From the cell containing the given text, extract its center point as [x, y] coordinate. 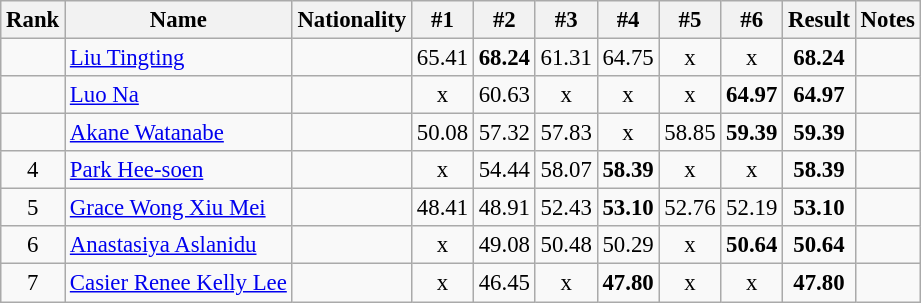
57.83 [566, 133]
#2 [504, 20]
Luo Na [179, 95]
52.76 [690, 208]
61.31 [566, 58]
50.08 [443, 133]
64.75 [628, 58]
48.91 [504, 208]
60.63 [504, 95]
#6 [752, 20]
Notes [888, 20]
#3 [566, 20]
46.45 [504, 283]
Park Hee-soen [179, 170]
52.19 [752, 208]
58.85 [690, 133]
7 [33, 283]
54.44 [504, 170]
49.08 [504, 245]
Anastasiya Aslanidu [179, 245]
48.41 [443, 208]
Result [820, 20]
#4 [628, 20]
50.29 [628, 245]
52.43 [566, 208]
Rank [33, 20]
Grace Wong Xiu Mei [179, 208]
Name [179, 20]
4 [33, 170]
50.48 [566, 245]
65.41 [443, 58]
#1 [443, 20]
58.07 [566, 170]
Liu Tingting [179, 58]
57.32 [504, 133]
Akane Watanabe [179, 133]
6 [33, 245]
Casier Renee Kelly Lee [179, 283]
5 [33, 208]
#5 [690, 20]
Nationality [352, 20]
